Provide the [x, y] coordinate of the cell's center where the given text is located.  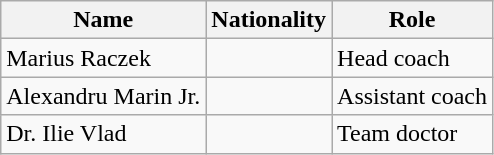
Dr. Ilie Vlad [104, 134]
Alexandru Marin Jr. [104, 96]
Head coach [412, 58]
Nationality [269, 20]
Role [412, 20]
Team doctor [412, 134]
Marius Raczek [104, 58]
Name [104, 20]
Assistant coach [412, 96]
